Identify which cell holds the provided text, then report its [x, y] central coordinate. 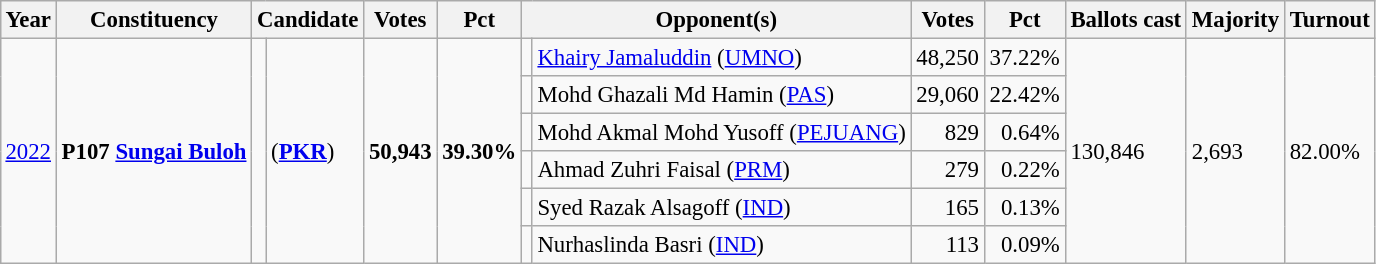
(PKR) [315, 151]
37.22% [1024, 57]
Mohd Ghazali Md Hamin (PAS) [722, 95]
39.30% [480, 151]
Majority [1235, 20]
Candidate [308, 20]
2022 [28, 151]
29,060 [948, 95]
Mohd Akmal Mohd Yusoff (PEJUANG) [722, 133]
0.13% [1024, 208]
0.22% [1024, 170]
50,943 [400, 151]
Opponent(s) [717, 20]
279 [948, 170]
Year [28, 20]
0.64% [1024, 133]
Syed Razak Alsagoff (IND) [722, 208]
Ahmad Zuhri Faisal (PRM) [722, 170]
P107 Sungai Buloh [154, 151]
165 [948, 208]
Khairy Jamaluddin (UMNO) [722, 57]
Turnout [1330, 20]
Constituency [154, 20]
130,846 [1126, 151]
Ballots cast [1126, 20]
22.42% [1024, 95]
48,250 [948, 57]
82.00% [1330, 151]
113 [948, 245]
2,693 [1235, 151]
829 [948, 133]
0.09% [1024, 245]
Nurhaslinda Basri (IND) [722, 245]
